Provide the [x, y] coordinate of the cell's center where the given text is located.  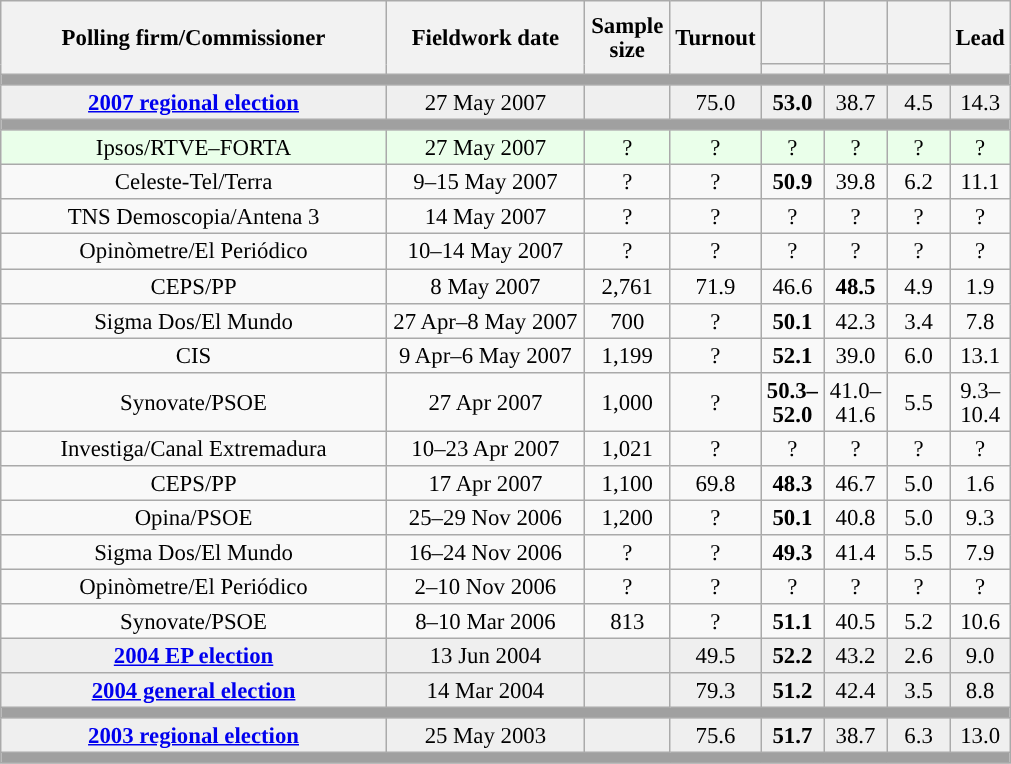
Opina/PSOE [194, 518]
1,200 [627, 518]
1.9 [980, 286]
1,100 [627, 484]
CIS [194, 356]
9 Apr–6 May 2007 [485, 356]
8.8 [980, 690]
14 May 2007 [485, 218]
40.5 [856, 622]
9.3–10.4 [980, 402]
40.8 [856, 518]
2004 general election [194, 690]
Celeste-Tel/Terra [194, 182]
46.6 [792, 286]
79.3 [716, 690]
7.8 [980, 320]
TNS Demoscopia/Antena 3 [194, 218]
10.6 [980, 622]
1.6 [980, 484]
52.1 [792, 356]
14.3 [980, 102]
8 May 2007 [485, 286]
9.0 [980, 656]
75.0 [716, 102]
25 May 2003 [485, 736]
1,021 [627, 448]
2003 regional election [194, 736]
51.1 [792, 622]
27 Apr–8 May 2007 [485, 320]
13.0 [980, 736]
10–23 Apr 2007 [485, 448]
9–15 May 2007 [485, 182]
2–10 Nov 2006 [485, 586]
51.7 [792, 736]
69.8 [716, 484]
Sample size [627, 38]
14 Mar 2004 [485, 690]
51.2 [792, 690]
16–24 Nov 2006 [485, 552]
52.2 [792, 656]
6.0 [918, 356]
7.9 [980, 552]
2004 EP election [194, 656]
4.5 [918, 102]
Lead [980, 38]
Polling firm/Commissioner [194, 38]
3.5 [918, 690]
17 Apr 2007 [485, 484]
8–10 Mar 2006 [485, 622]
27 Apr 2007 [485, 402]
48.5 [856, 286]
2,761 [627, 286]
9.3 [980, 518]
10–14 May 2007 [485, 252]
50.9 [792, 182]
11.1 [980, 182]
5.2 [918, 622]
1,000 [627, 402]
13 Jun 2004 [485, 656]
71.9 [716, 286]
6.2 [918, 182]
39.8 [856, 182]
4.9 [918, 286]
48.3 [792, 484]
39.0 [856, 356]
50.3–52.0 [792, 402]
Investiga/Canal Extremadura [194, 448]
46.7 [856, 484]
75.6 [716, 736]
49.5 [716, 656]
1,199 [627, 356]
3.4 [918, 320]
700 [627, 320]
Fieldwork date [485, 38]
Ipsos/RTVE–FORTA [194, 148]
49.3 [792, 552]
2.6 [918, 656]
13.1 [980, 356]
Turnout [716, 38]
41.0–41.6 [856, 402]
2007 regional election [194, 102]
42.4 [856, 690]
813 [627, 622]
43.2 [856, 656]
6.3 [918, 736]
53.0 [792, 102]
25–29 Nov 2006 [485, 518]
42.3 [856, 320]
41.4 [856, 552]
